Provide the [X, Y] coordinate of the cell's center where the given text is located.  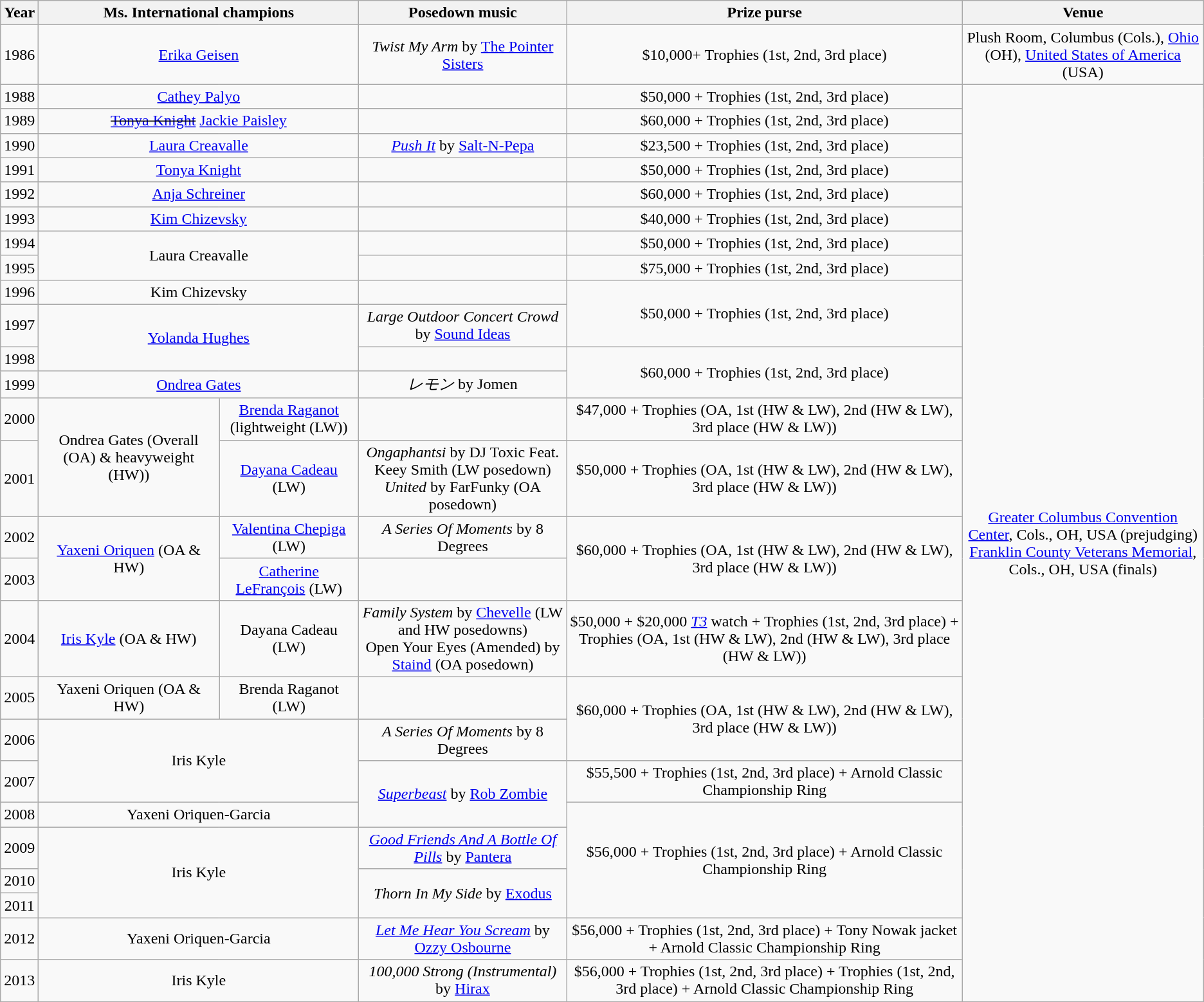
2013 [19, 980]
2006 [19, 740]
1996 [19, 292]
$56,000 + Trophies (1st, 2nd, 3rd place) + Tony Nowak jacket + Arnold Classic Championship Ring [764, 939]
Valentina Chepiga (LW) [288, 538]
Good Friends And A Bottle Of Pills by Pantera [463, 848]
Ondrea Gates (Overall (OA) & heavyweight (HW)) [129, 457]
$56,000 + Trophies (1st, 2nd, 3rd place) + Arnold Classic Championship Ring [764, 861]
1989 [19, 121]
$47,000 + Trophies (OA, 1st (HW & LW), 2nd (HW & LW), 3rd place (HW & LW)) [764, 419]
Posedown music [463, 13]
1993 [19, 219]
2005 [19, 697]
Tonya Knight Jackie Paisley [199, 121]
2007 [19, 782]
Thorn In My Side by Exodus [463, 893]
Ondrea Gates [199, 385]
Twist My Arm by The Pointer Sisters [463, 55]
1991 [19, 170]
Push It by Salt-N-Pepa [463, 145]
$10,000+ Trophies (1st, 2nd, 3rd place) [764, 55]
2000 [19, 419]
Ms. International champions [199, 13]
2004 [19, 638]
Brenda Raganot (LW) [288, 697]
1988 [19, 96]
Catherine LeFrançois (LW) [288, 579]
$55,500 + Trophies (1st, 2nd, 3rd place) + Arnold Classic Championship Ring [764, 782]
$56,000 + Trophies (1st, 2nd, 3rd place) + Trophies (1st, 2nd, 3rd place) + Arnold Classic Championship Ring [764, 980]
Prize purse [764, 13]
2002 [19, 538]
2003 [19, 579]
2009 [19, 848]
Large Outdoor Concert Crowd by Sound Ideas [463, 325]
Family System by Chevelle (LW and HW posedowns)Open Your Eyes (Amended) by Staind (OA posedown) [463, 638]
Venue [1083, 13]
Yolanda Hughes [199, 337]
Iris Kyle (OA & HW) [129, 638]
2001 [19, 478]
2010 [19, 881]
Cathey Palyo [199, 96]
$40,000 + Trophies (1st, 2nd, 3rd place) [764, 219]
Let Me Hear You Scream by Ozzy Osbourne [463, 939]
Erika Geisen [199, 55]
1994 [19, 243]
1990 [19, 145]
$50,000 + Trophies (OA, 1st (HW & LW), 2nd (HW & LW), 3rd place (HW & LW)) [764, 478]
Tonya Knight [199, 170]
Plush Room, Columbus (Cols.), Ohio (OH), United States of America (USA) [1083, 55]
Brenda Raganot (lightweight (LW)) [288, 419]
$75,000 + Trophies (1st, 2nd, 3rd place) [764, 268]
1997 [19, 325]
Ongaphantsi by DJ Toxic Feat. Keey Smith (LW posedown)United by FarFunky (OA posedown) [463, 478]
$23,500 + Trophies (1st, 2nd, 3rd place) [764, 145]
Greater Columbus Convention Center, Cols., OH, USA (prejudging)Franklin County Veterans Memorial, Cols., OH, USA (finals) [1083, 543]
レモン by Jomen [463, 385]
$50,000 + $20,000 T3 watch + Trophies (1st, 2nd, 3rd place) + Trophies (OA, 1st (HW & LW), 2nd (HW & LW), 3rd place (HW & LW)) [764, 638]
Year [19, 13]
100,000 Strong (Instrumental) by Hirax [463, 980]
1992 [19, 194]
1999 [19, 385]
Superbeast by Rob Zombie [463, 794]
2011 [19, 906]
1995 [19, 268]
1998 [19, 358]
2008 [19, 815]
1986 [19, 55]
Anja Schreiner [199, 194]
2012 [19, 939]
